From the cell containing the given text, extract its center point as [X, Y] coordinate. 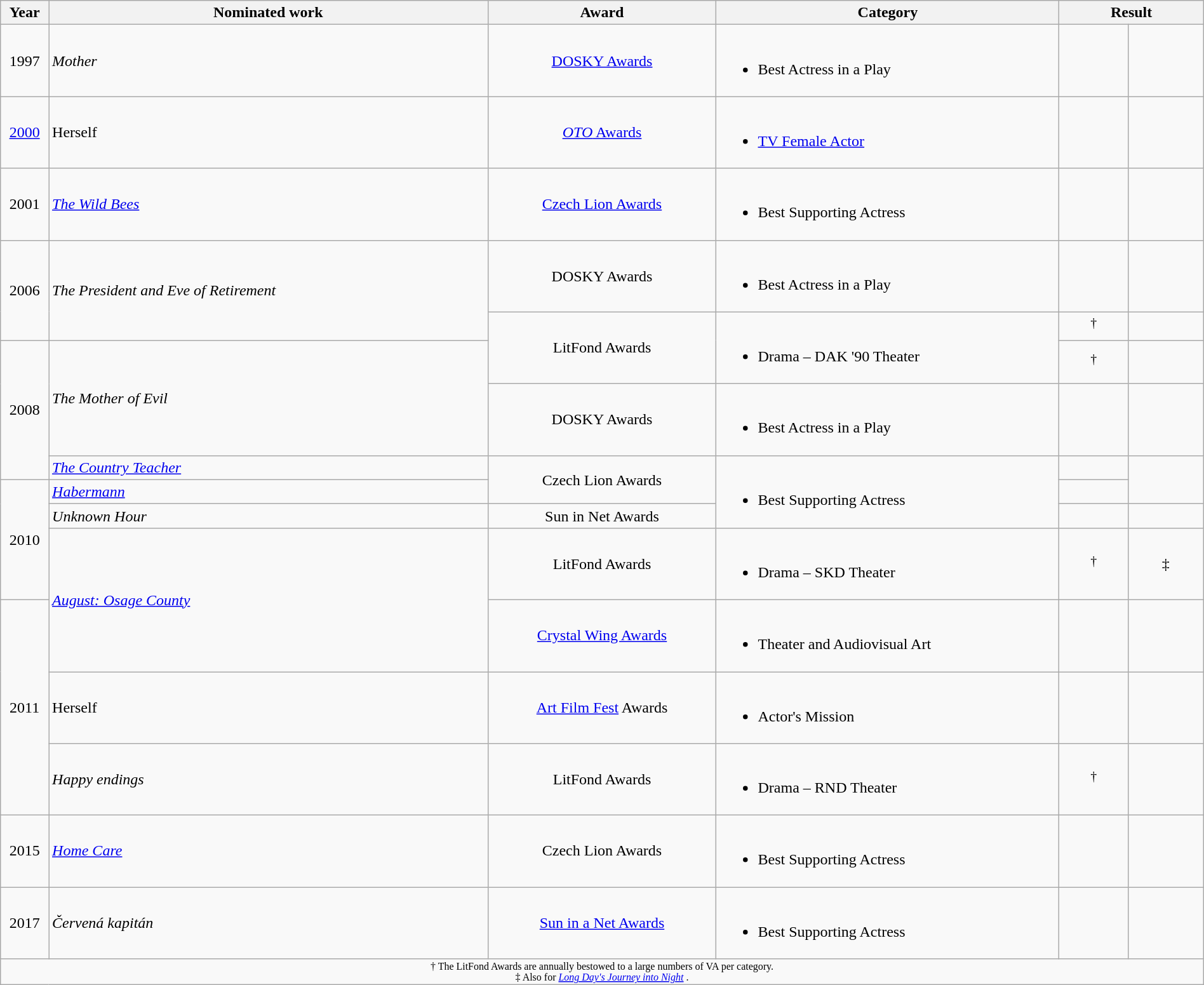
OTO Awards [602, 132]
2008 [25, 410]
Drama – DAK '90 Theater [888, 348]
The Mother of Evil [269, 398]
Result [1132, 13]
August: Osage County [269, 600]
† The LitFond Awards are annually bestowed to a large numbers of VA per category. ‡ Also for Long Day's Journey into Night . [602, 972]
Crystal Wing Awards [602, 635]
The President and Eve of Retirement [269, 290]
Category [888, 13]
Sun in Net Awards [602, 516]
2010 [25, 540]
1997 [25, 61]
2011 [25, 707]
Happy endings [269, 780]
The Country Teacher [269, 467]
Actor's Mission [888, 707]
Unknown Hour [269, 516]
Home Care [269, 851]
Drama – RND Theater [888, 780]
Habermann [269, 492]
Theater and Audiovisual Art [888, 635]
2015 [25, 851]
2000 [25, 132]
Year [25, 13]
‡ [1166, 564]
2017 [25, 923]
Award [602, 13]
TV Female Actor [888, 132]
Drama – SKD Theater [888, 564]
The Wild Bees [269, 204]
Sun in a Net Awards [602, 923]
Nominated work [269, 13]
Art Film Fest Awards [602, 707]
2006 [25, 290]
Mother [269, 61]
Červená kapitán [269, 923]
2001 [25, 204]
